Detect which cell encompasses the target text, then output its (X, Y) center coordinate. 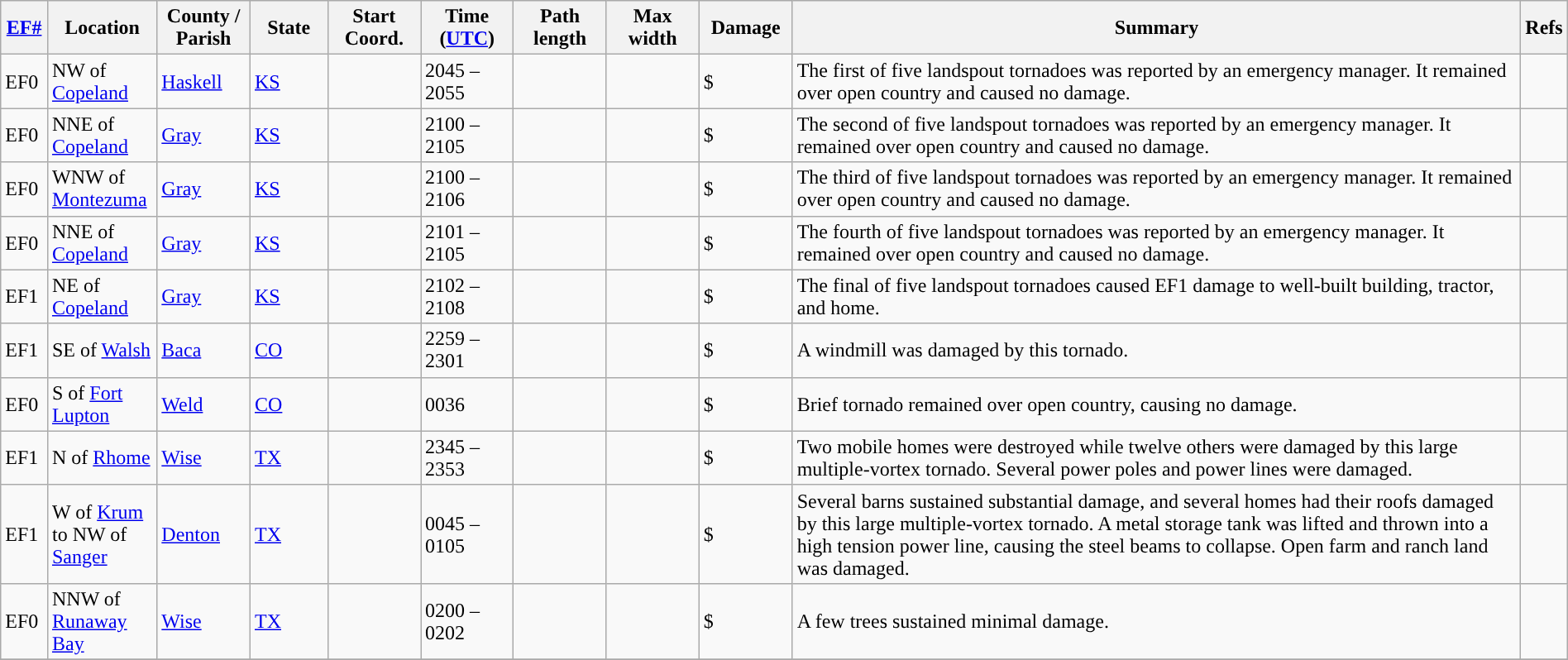
Path length (560, 28)
County / Parish (203, 28)
State (289, 28)
Max width (653, 28)
NNW of Runaway Bay (102, 621)
0200 – 0202 (467, 621)
N of Rhome (102, 458)
Time (UTC) (467, 28)
2101 – 2105 (467, 243)
W of Krum to NW of Sanger (102, 534)
EF# (25, 28)
A windmill was damaged by this tornado. (1156, 351)
2259 – 2301 (467, 351)
Weld (203, 404)
0045 – 0105 (467, 534)
Refs (1544, 28)
0036 (467, 404)
A few trees sustained minimal damage. (1156, 621)
NE of Copeland (102, 296)
Brief tornado remained over open country, causing no damage. (1156, 404)
WNW of Montezuma (102, 189)
S of Fort Lupton (102, 404)
2045 – 2055 (467, 81)
Summary (1156, 28)
Start Coord. (374, 28)
2100 – 2105 (467, 136)
The third of five landspout tornadoes was reported by an emergency manager. It remained over open country and caused no damage. (1156, 189)
The fourth of five landspout tornadoes was reported by an emergency manager. It remained over open country and caused no damage. (1156, 243)
The final of five landspout tornadoes caused EF1 damage to well-built building, tractor, and home. (1156, 296)
Location (102, 28)
Baca (203, 351)
Denton (203, 534)
2100 – 2106 (467, 189)
The first of five landspout tornadoes was reported by an emergency manager. It remained over open country and caused no damage. (1156, 81)
Damage (746, 28)
The second of five landspout tornadoes was reported by an emergency manager. It remained over open country and caused no damage. (1156, 136)
2345 – 2353 (467, 458)
2102 – 2108 (467, 296)
NW of Copeland (102, 81)
SE of Walsh (102, 351)
Haskell (203, 81)
